Identify which cell holds the provided text, then report its (x, y) central coordinate. 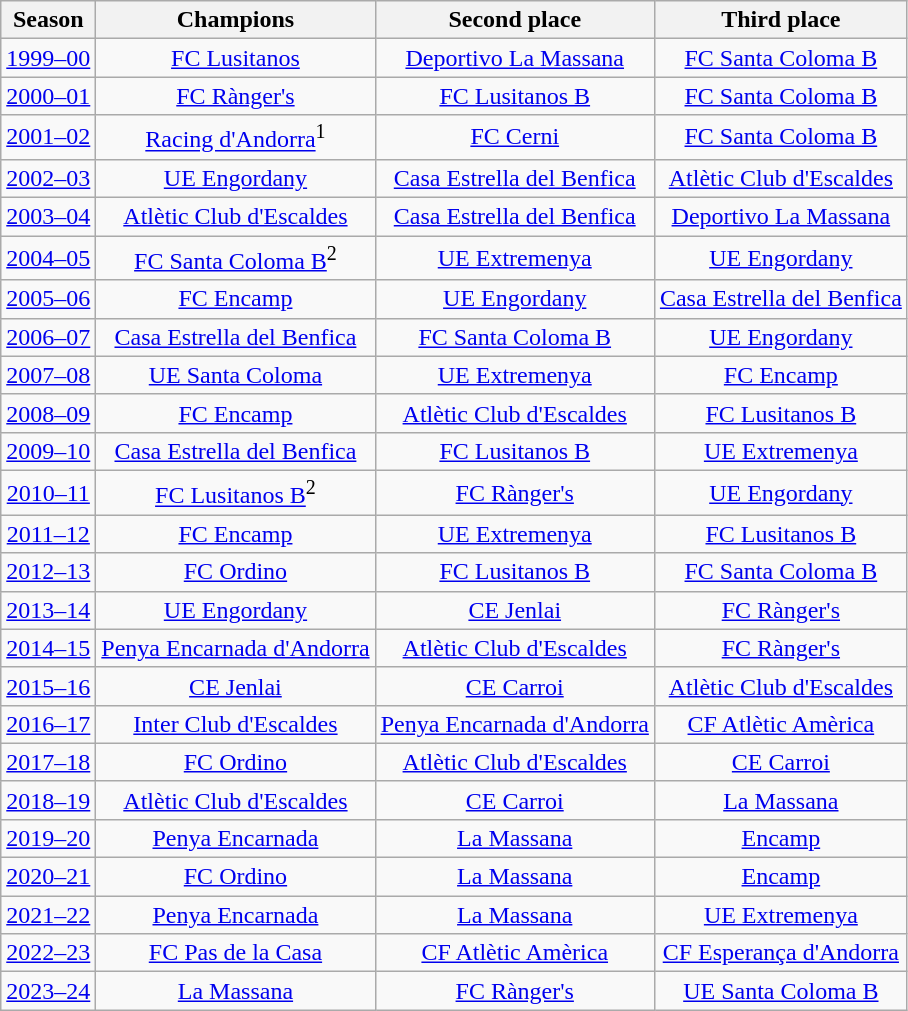
CF Esperança d'Andorra (780, 953)
2010–11 (48, 492)
2003–04 (48, 217)
FC Santa Coloma B2 (236, 258)
UE Santa Coloma B (780, 991)
2009–10 (48, 451)
2004–05 (48, 258)
2006–07 (48, 337)
2019–20 (48, 839)
2016–17 (48, 724)
Season (48, 20)
2002–03 (48, 178)
FC Cerni (514, 138)
2012–13 (48, 572)
2008–09 (48, 413)
Second place (514, 20)
Racing d'Andorra1 (236, 138)
2023–24 (48, 991)
FC Lusitanos B2 (236, 492)
2022–23 (48, 953)
FC Pas de la Casa (236, 953)
2013–14 (48, 610)
Inter Club d'Escaldes (236, 724)
2001–02 (48, 138)
Champions (236, 20)
FC Lusitanos (236, 58)
2000–01 (48, 96)
2017–18 (48, 762)
2020–21 (48, 877)
2018–19 (48, 800)
2007–08 (48, 375)
2014–15 (48, 648)
1999–00 (48, 58)
2021–22 (48, 915)
Third place (780, 20)
UE Santa Coloma (236, 375)
2011–12 (48, 534)
2015–16 (48, 686)
2005–06 (48, 299)
